Output the (x, y) coordinate of the center of the cell containing the given text.  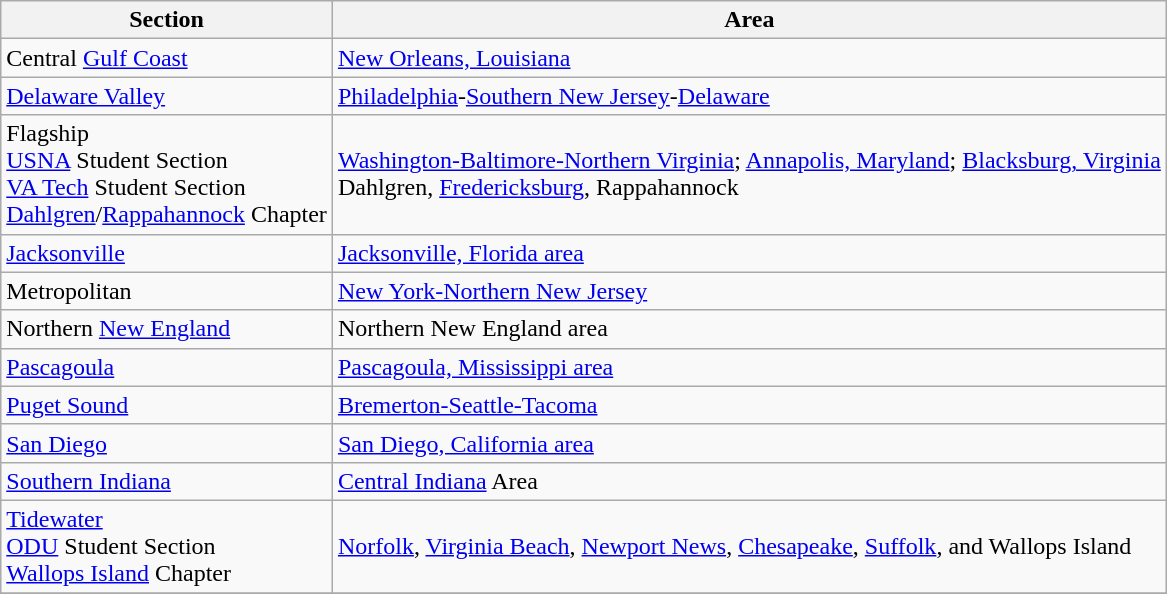
Section (167, 20)
San Diego, California area (749, 443)
Area (749, 20)
Norfolk, Virginia Beach, Newport News, Chesapeake, Suffolk, and Wallops Island (749, 546)
Puget Sound (167, 405)
Jacksonville (167, 253)
Northern New England (167, 329)
New York-Northern New Jersey (749, 291)
Southern Indiana (167, 481)
Washington-Baltimore-Northern Virginia; Annapolis, Maryland; Blacksburg, VirginiaDahlgren, Fredericksburg, Rappahannock (749, 174)
Bremerton-Seattle-Tacoma (749, 405)
Pascagoula (167, 367)
Pascagoula, Mississippi area (749, 367)
Central Indiana Area (749, 481)
Philadelphia-Southern New Jersey-Delaware (749, 96)
TidewaterODU Student SectionWallops Island Chapter (167, 546)
San Diego (167, 443)
Delaware Valley (167, 96)
FlagshipUSNA Student SectionVA Tech Student SectionDahlgren/Rappahannock Chapter (167, 174)
New Orleans, Louisiana (749, 58)
Metropolitan (167, 291)
Northern New England area (749, 329)
Central Gulf Coast (167, 58)
Jacksonville, Florida area (749, 253)
